Return the [X, Y] coordinate for the center point of the cell that contains the specified text.  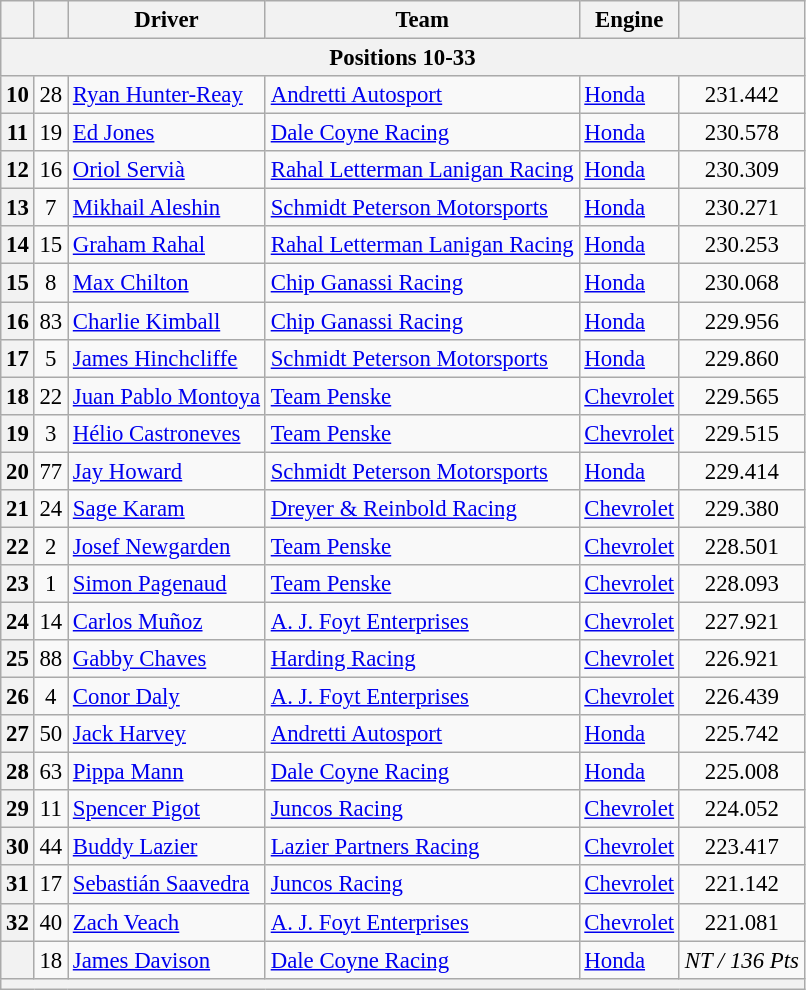
10 [18, 95]
James Davison [167, 960]
James Hinchcliffe [167, 358]
7 [50, 208]
21 [18, 509]
229.860 [742, 358]
31 [18, 885]
226.921 [742, 659]
25 [18, 659]
230.309 [742, 170]
225.008 [742, 772]
221.081 [742, 922]
Pippa Mann [167, 772]
229.380 [742, 509]
63 [50, 772]
229.956 [742, 321]
Graham Rahal [167, 245]
Dreyer & Reinbold Racing [422, 509]
30 [18, 847]
Buddy Lazier [167, 847]
32 [18, 922]
Zach Veach [167, 922]
8 [50, 283]
12 [18, 170]
44 [50, 847]
225.742 [742, 734]
29 [18, 809]
229.515 [742, 433]
Josef Newgarden [167, 546]
230.578 [742, 133]
229.565 [742, 396]
Lazier Partners Racing [422, 847]
Oriol Servià [167, 170]
88 [50, 659]
Charlie Kimball [167, 321]
230.068 [742, 283]
2 [50, 546]
Spencer Pigot [167, 809]
1 [50, 584]
Engine [629, 20]
Hélio Castroneves [167, 433]
229.414 [742, 471]
83 [50, 321]
Conor Daly [167, 697]
Team [422, 20]
230.271 [742, 208]
4 [50, 697]
Sebastián Saavedra [167, 885]
Ryan Hunter-Reay [167, 95]
227.921 [742, 621]
228.093 [742, 584]
Juan Pablo Montoya [167, 396]
50 [50, 734]
20 [18, 471]
231.442 [742, 95]
27 [18, 734]
13 [18, 208]
221.142 [742, 885]
Carlos Muñoz [167, 621]
Ed Jones [167, 133]
NT / 136 Pts [742, 960]
Sage Karam [167, 509]
Positions 10-33 [402, 58]
26 [18, 697]
226.439 [742, 697]
40 [50, 922]
224.052 [742, 809]
228.501 [742, 546]
Mikhail Aleshin [167, 208]
Max Chilton [167, 283]
230.253 [742, 245]
5 [50, 358]
Jay Howard [167, 471]
23 [18, 584]
Simon Pagenaud [167, 584]
Jack Harvey [167, 734]
Gabby Chaves [167, 659]
3 [50, 433]
223.417 [742, 847]
Driver [167, 20]
Harding Racing [422, 659]
77 [50, 471]
